Find where the given text appears and provide that cell's center as [X, Y] coordinate. 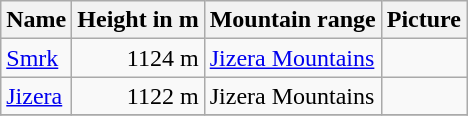
Picture [424, 20]
Mountain range [292, 20]
Name [36, 20]
Height in m [138, 20]
Jizera [36, 96]
1122 m [138, 96]
1124 m [138, 58]
Smrk [36, 58]
